Return the [X, Y] coordinate for the center point of the cell that contains the specified text.  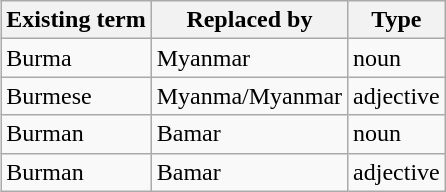
Burmese [76, 96]
Existing term [76, 20]
Myanma/Myanmar [249, 96]
Burma [76, 58]
Type [397, 20]
Myanmar [249, 58]
Replaced by [249, 20]
